Pinpoint the cell where the given text exists, returning its [X, Y] midpoint coordinate. 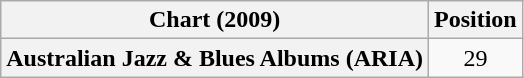
Position [476, 20]
Chart (2009) [215, 20]
29 [476, 58]
Australian Jazz & Blues Albums (ARIA) [215, 58]
